For the text-containing cell, return its midpoint in (x, y) coordinate format. 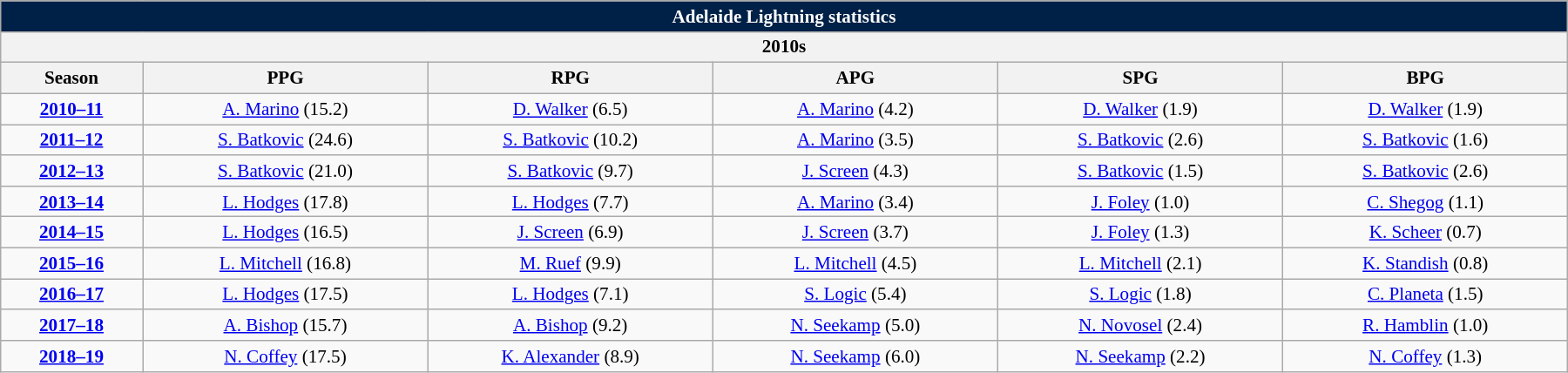
L. Mitchell (2.1) (1139, 263)
L. Hodges (17.5) (286, 295)
R. Hamblin (1.0) (1425, 324)
J. Screen (6.9) (570, 232)
M. Ruef (9.9) (570, 263)
S. Logic (1.8) (1139, 295)
PPG (286, 78)
APG (855, 78)
A. Marino (3.5) (855, 139)
S. Batkovic (1.5) (1139, 171)
2017–18 (71, 324)
C. Planeta (1.5) (1425, 295)
SPG (1139, 78)
L. Hodges (7.7) (570, 200)
2016–17 (71, 295)
L. Hodges (7.1) (570, 295)
S. Logic (5.4) (855, 295)
A. Marino (15.2) (286, 108)
N. Seekamp (2.2) (1139, 356)
K. Scheer (0.7) (1425, 232)
S. Batkovic (1.6) (1425, 139)
L. Hodges (17.8) (286, 200)
2010–11 (71, 108)
2013–14 (71, 200)
J. Screen (3.7) (855, 232)
C. Shegog (1.1) (1425, 200)
2011–12 (71, 139)
A. Marino (3.4) (855, 200)
N. Seekamp (5.0) (855, 324)
L. Hodges (16.5) (286, 232)
N. Coffey (17.5) (286, 356)
N. Seekamp (6.0) (855, 356)
A. Marino (4.2) (855, 108)
J. Screen (4.3) (855, 171)
S. Batkovic (10.2) (570, 139)
BPG (1425, 78)
N. Novosel (2.4) (1139, 324)
K. Alexander (8.9) (570, 356)
2010s (784, 47)
Adelaide Lightning statistics (784, 16)
J. Foley (1.0) (1139, 200)
A. Bishop (15.7) (286, 324)
2018–19 (71, 356)
N. Coffey (1.3) (1425, 356)
A. Bishop (9.2) (570, 324)
K. Standish (0.8) (1425, 263)
2012–13 (71, 171)
L. Mitchell (16.8) (286, 263)
S. Batkovic (21.0) (286, 171)
D. Walker (6.5) (570, 108)
Season (71, 78)
RPG (570, 78)
S. Batkovic (9.7) (570, 171)
2014–15 (71, 232)
2015–16 (71, 263)
L. Mitchell (4.5) (855, 263)
J. Foley (1.3) (1139, 232)
S. Batkovic (24.6) (286, 139)
